Find where the given text appears and provide that cell's center as (x, y) coordinate. 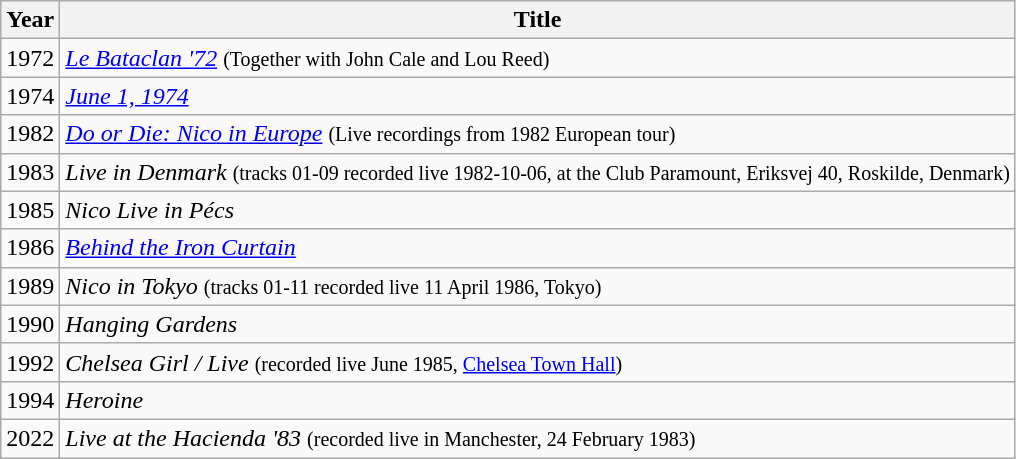
Behind the Iron Curtain (538, 248)
1986 (30, 248)
1989 (30, 286)
Year (30, 20)
Chelsea Girl / Live (recorded live June 1985, Chelsea Town Hall) (538, 362)
Live in Denmark (tracks 01-09 recorded live 1982-10-06, at the Club Paramount, Eriksvej 40, Roskilde, Denmark) (538, 172)
1972 (30, 58)
1974 (30, 96)
1994 (30, 400)
1992 (30, 362)
Nico Live in Pécs (538, 210)
1983 (30, 172)
June 1, 1974 (538, 96)
Nico in Tokyo (tracks 01-11 recorded live 11 April 1986, Tokyo) (538, 286)
2022 (30, 438)
1982 (30, 134)
Hanging Gardens (538, 324)
Title (538, 20)
1985 (30, 210)
Live at the Hacienda '83 (recorded live in Manchester, 24 February 1983) (538, 438)
Le Bataclan '72 (Together with John Cale and Lou Reed) (538, 58)
1990 (30, 324)
Do or Die: Nico in Europe (Live recordings from 1982 European tour) (538, 134)
Heroine (538, 400)
